Extract the (X, Y) coordinate from the center of the cell holding the provided text.  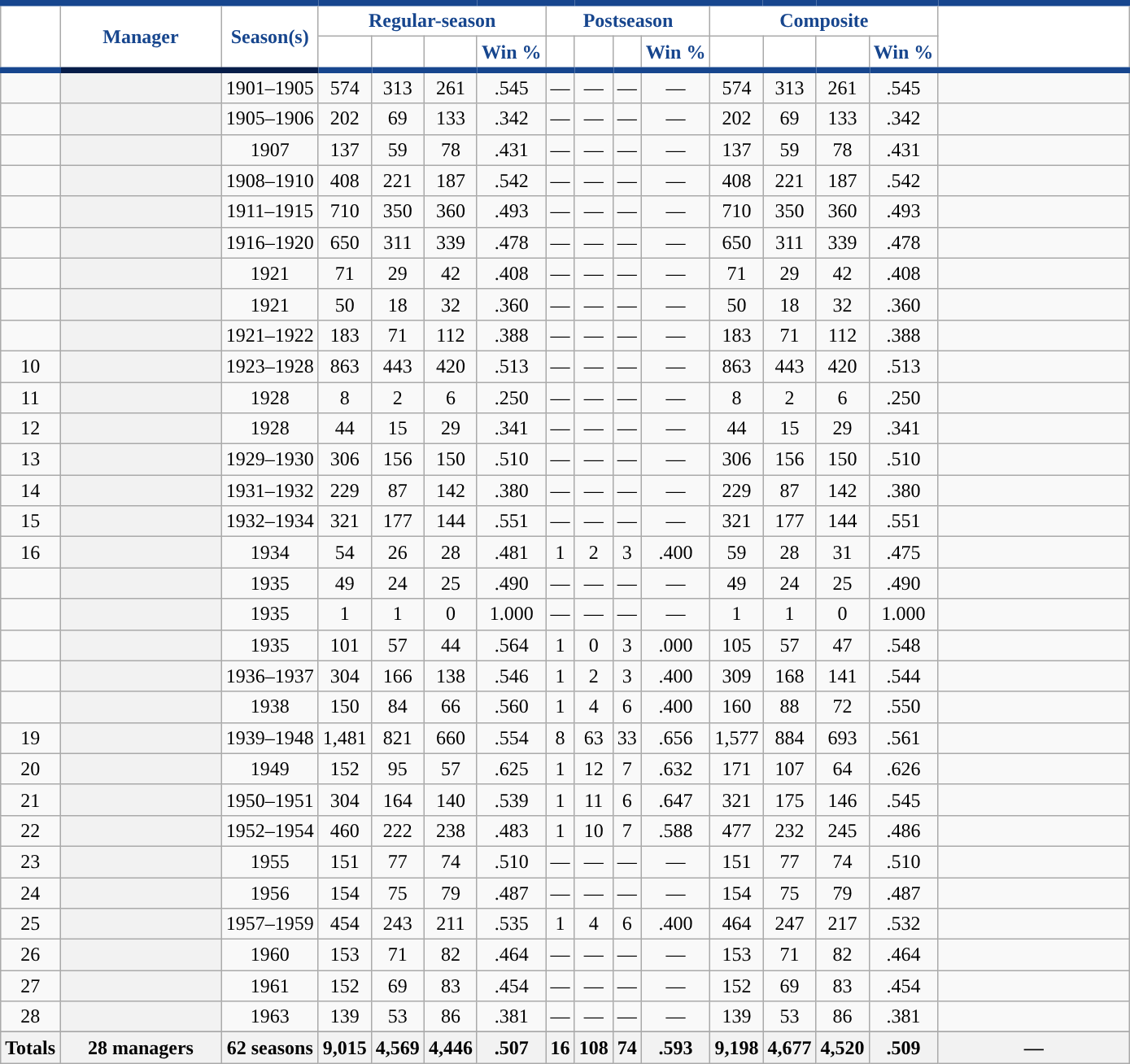
47 (843, 645)
.535 (511, 924)
4,520 (843, 1048)
23 (31, 861)
14 (31, 491)
.625 (511, 769)
164 (397, 800)
4,677 (789, 1048)
64 (843, 769)
171 (737, 769)
247 (789, 924)
72 (843, 707)
175 (789, 800)
.475 (903, 552)
105 (737, 645)
.593 (675, 1048)
.544 (903, 676)
.483 (511, 831)
95 (397, 769)
.632 (675, 769)
238 (451, 831)
84 (397, 707)
.509 (903, 1048)
Totals (31, 1048)
1907 (270, 150)
1961 (270, 986)
1911–1915 (270, 211)
1955 (270, 861)
4,569 (397, 1048)
138 (451, 676)
4,446 (451, 1048)
245 (843, 831)
460 (345, 831)
.626 (903, 769)
.532 (903, 924)
1905–1906 (270, 119)
Regular-season (432, 20)
160 (737, 707)
884 (789, 738)
232 (789, 831)
107 (789, 769)
21 (31, 800)
1,577 (737, 738)
146 (843, 800)
166 (397, 676)
27 (31, 986)
31 (843, 552)
28 managers (142, 1048)
.561 (903, 738)
309 (737, 676)
1956 (270, 892)
1938 (270, 707)
19 (31, 738)
1939–1948 (270, 738)
63 (594, 738)
.539 (511, 800)
140 (451, 800)
22 (31, 831)
1,481 (345, 738)
.588 (675, 831)
.486 (903, 831)
1921–1922 (270, 335)
.548 (903, 645)
33 (626, 738)
.000 (675, 645)
660 (451, 738)
1923–1928 (270, 366)
243 (397, 924)
1931–1932 (270, 491)
1908–1910 (270, 181)
.554 (511, 738)
20 (31, 769)
693 (843, 738)
13 (31, 460)
101 (345, 645)
108 (594, 1048)
Season(s) (270, 37)
1934 (270, 552)
.560 (511, 707)
821 (397, 738)
.507 (511, 1048)
.550 (903, 707)
Composite (824, 20)
168 (789, 676)
454 (345, 924)
222 (397, 831)
9,015 (345, 1048)
1932–1934 (270, 521)
464 (737, 924)
1963 (270, 1017)
.546 (511, 676)
477 (737, 831)
62 seasons (270, 1048)
141 (843, 676)
1960 (270, 955)
88 (789, 707)
9,198 (737, 1048)
.481 (511, 552)
1929–1930 (270, 460)
.647 (675, 800)
1952–1954 (270, 831)
.564 (511, 645)
.656 (675, 738)
66 (451, 707)
1916–1920 (270, 242)
1957–1959 (270, 924)
217 (843, 924)
1901–1905 (270, 86)
1950–1951 (270, 800)
1936–1937 (270, 676)
Manager (142, 37)
54 (345, 552)
Postseason (628, 20)
1949 (270, 769)
211 (451, 924)
